Extract the (X, Y) coordinate from the center of the cell holding the provided text.  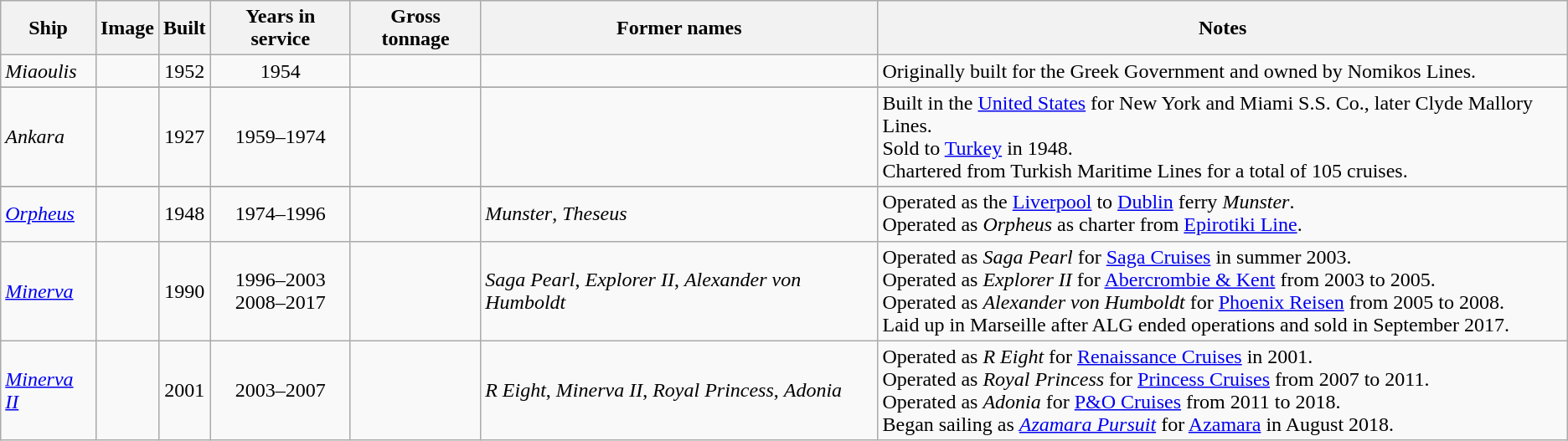
1948 (184, 214)
Originally built for the Greek Government and owned by Nomikos Lines. (1223, 71)
Built (184, 28)
Image (127, 28)
Miaoulis (49, 71)
2003–2007 (280, 390)
1974–1996 (280, 214)
1954 (280, 71)
Ankara (49, 137)
1959–1974 (280, 137)
Notes (1223, 28)
Minerva (49, 291)
1952 (184, 71)
Gross tonnage (415, 28)
1990 (184, 291)
1927 (184, 137)
Minerva II (49, 390)
R Eight, Minerva II, Royal Princess, Adonia (679, 390)
2001 (184, 390)
Ship (49, 28)
Munster, Theseus (679, 214)
Orpheus (49, 214)
1996–20032008–2017 (280, 291)
Operated as the Liverpool to Dublin ferry Munster.Operated as Orpheus as charter from Epirotiki Line. (1223, 214)
Former names (679, 28)
Saga Pearl, Explorer II, Alexander von Humboldt (679, 291)
Years in service (280, 28)
